Locate the cell with the specified text and output its (X, Y) center coordinate. 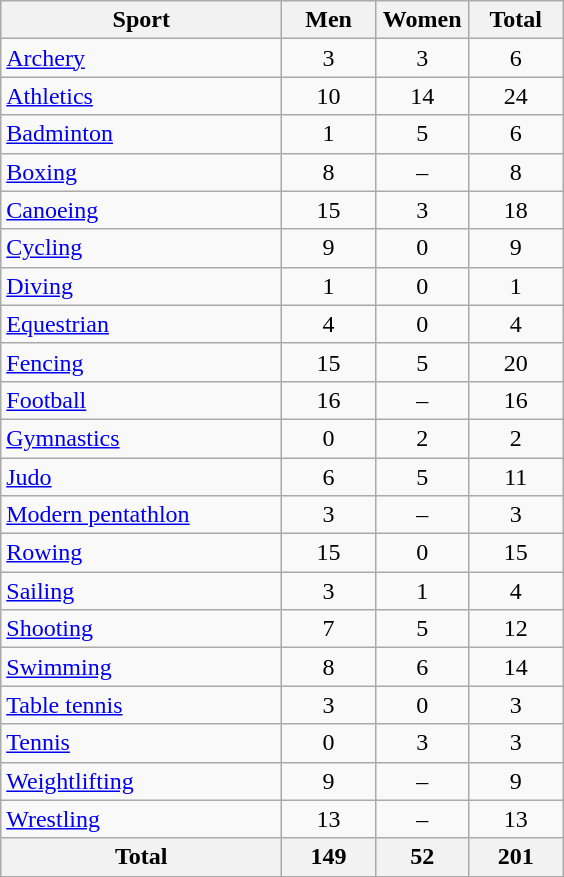
Weightlifting (142, 781)
Diving (142, 286)
18 (516, 210)
Sailing (142, 591)
Modern pentathlon (142, 515)
20 (516, 362)
Judo (142, 477)
149 (329, 857)
52 (422, 857)
Athletics (142, 96)
Sport (142, 20)
Gymnastics (142, 438)
Swimming (142, 667)
Badminton (142, 134)
Boxing (142, 172)
11 (516, 477)
Equestrian (142, 324)
Tennis (142, 743)
Fencing (142, 362)
Canoeing (142, 210)
Football (142, 400)
7 (329, 629)
10 (329, 96)
24 (516, 96)
Cycling (142, 248)
Rowing (142, 553)
Table tennis (142, 705)
Wrestling (142, 819)
Men (329, 20)
Archery (142, 58)
Shooting (142, 629)
Women (422, 20)
12 (516, 629)
201 (516, 857)
